Extract the [X, Y] coordinate from the center of the cell holding the provided text.  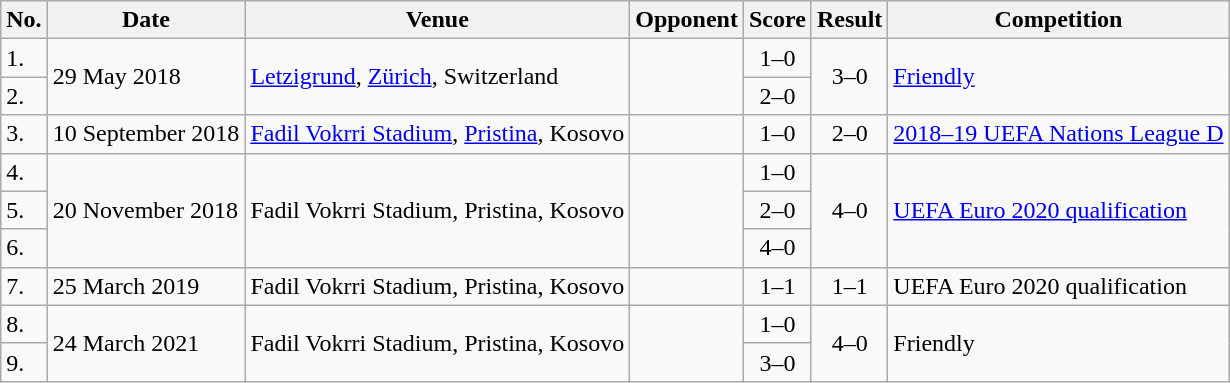
29 May 2018 [146, 77]
7. [24, 286]
10 September 2018 [146, 134]
5. [24, 210]
2. [24, 96]
Competition [1058, 20]
1. [24, 58]
4. [24, 172]
24 March 2021 [146, 343]
No. [24, 20]
25 March 2019 [146, 286]
8. [24, 324]
3. [24, 134]
Date [146, 20]
9. [24, 362]
6. [24, 248]
Venue [438, 20]
Letzigrund, Zürich, Switzerland [438, 77]
20 November 2018 [146, 210]
Score [777, 20]
Result [849, 20]
Opponent [687, 20]
2018–19 UEFA Nations League D [1058, 134]
